Identify which cell holds the provided text, then report its (x, y) central coordinate. 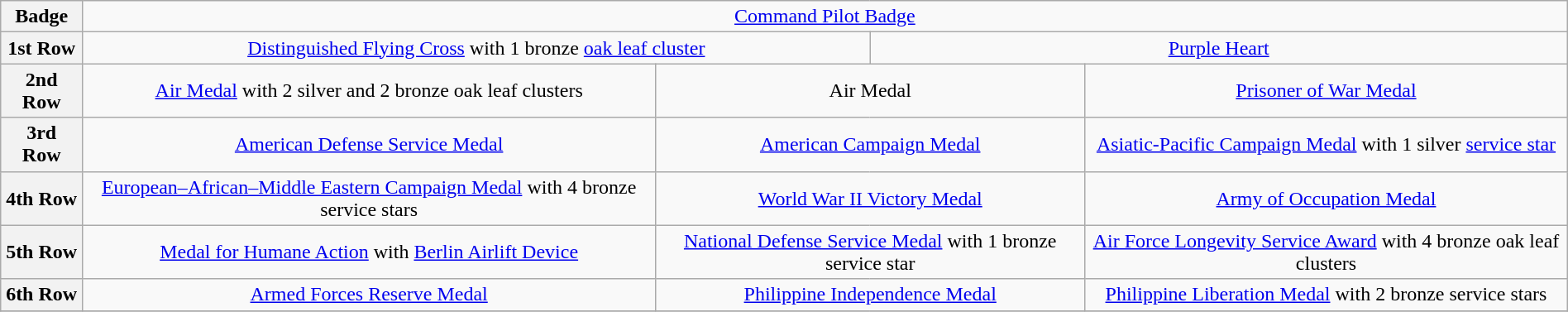
American Campaign Medal (870, 144)
6th Row (41, 295)
4th Row (41, 199)
American Defense Service Medal (369, 144)
Purple Heart (1219, 48)
National Defense Service Medal with 1 bronze service star (870, 252)
Air Medal (870, 91)
Badge (41, 17)
1st Row (41, 48)
Philippine Liberation Medal with 2 bronze service stars (1327, 295)
Army of Occupation Medal (1327, 199)
Philippine Independence Medal (870, 295)
European–African–Middle Eastern Campaign Medal with 4 bronze service stars (369, 199)
Command Pilot Badge (825, 17)
Prisoner of War Medal (1327, 91)
Distinguished Flying Cross with 1 bronze oak leaf cluster (476, 48)
World War II Victory Medal (870, 199)
Asiatic-Pacific Campaign Medal with 1 silver service star (1327, 144)
Air Force Longevity Service Award with 4 bronze oak leaf clusters (1327, 252)
3rd Row (41, 144)
Medal for Humane Action with Berlin Airlift Device (369, 252)
Air Medal with 2 silver and 2 bronze oak leaf clusters (369, 91)
Armed Forces Reserve Medal (369, 295)
5th Row (41, 252)
2nd Row (41, 91)
